Scan for the cell matching the given text and deliver its [x, y] coordinate at center. 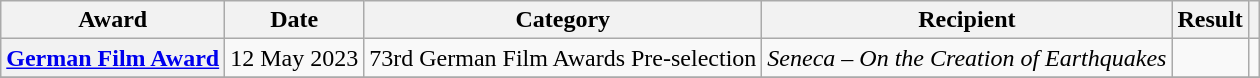
Seneca – On the Creation of Earthquakes [967, 58]
Date [294, 20]
Award [113, 20]
German Film Award [113, 58]
Result [1210, 20]
Recipient [967, 20]
73rd German Film Awards Pre-selection [563, 58]
Category [563, 20]
12 May 2023 [294, 58]
